Identify which cell holds the provided text, then report its (X, Y) central coordinate. 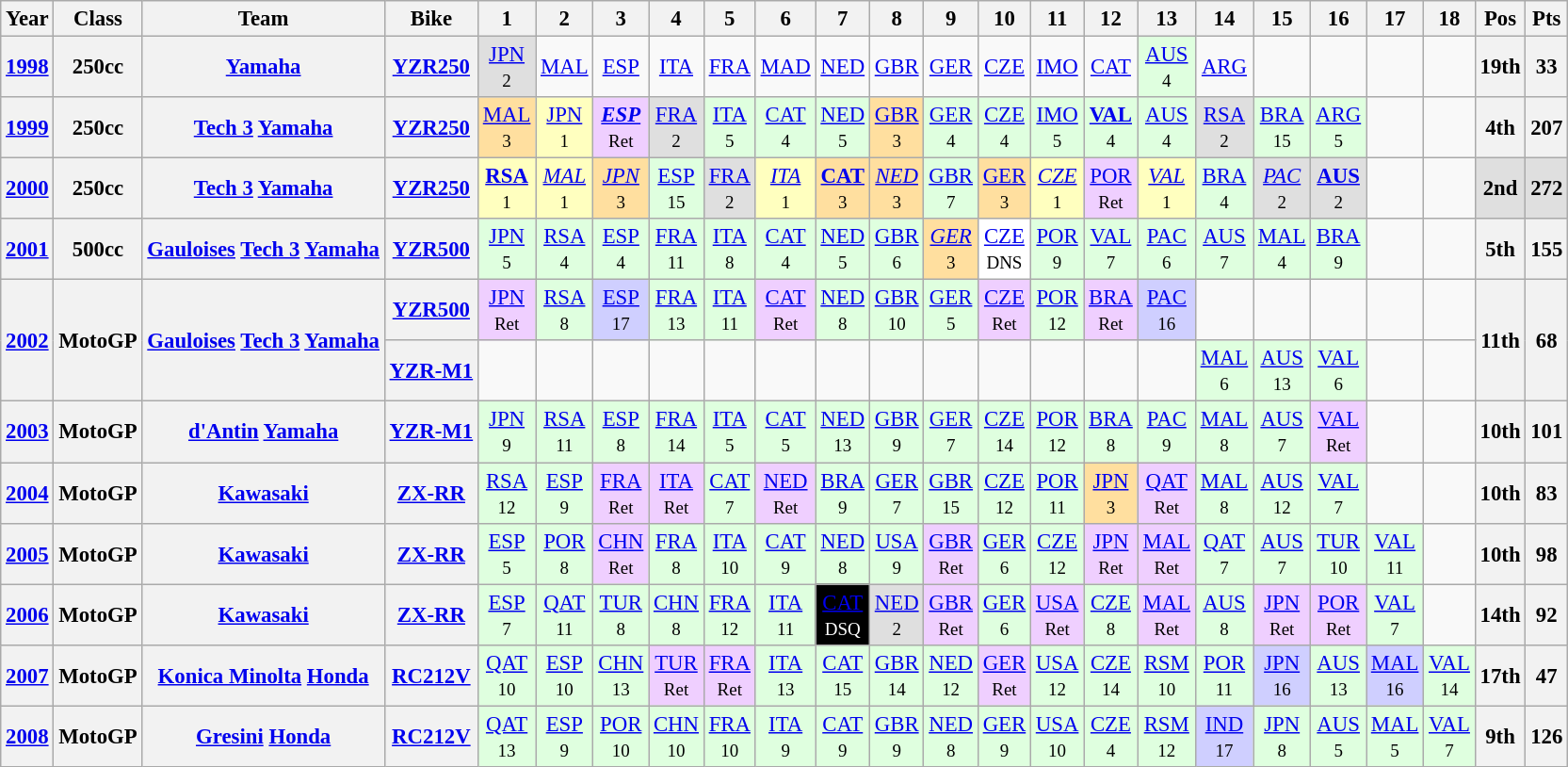
d'Antin Yamaha (264, 432)
Yamaha (264, 68)
POR9 (1058, 249)
68 (1546, 341)
GER5 (951, 311)
ITA1 (785, 188)
RSA11 (565, 432)
NED2 (897, 614)
BRA8 (1111, 432)
18 (1449, 19)
ESP10 (565, 675)
GBR10 (897, 311)
MAL (565, 68)
GBR (897, 68)
CZE (1004, 68)
101 (1546, 432)
RSA1 (507, 188)
83 (1546, 494)
JPN5 (507, 249)
CATRet (785, 311)
BRA15 (1283, 128)
2002 (27, 341)
Gresini Honda (264, 737)
MAL3 (507, 128)
CZE1 (1058, 188)
ESP17 (622, 311)
2000 (27, 188)
ITA10 (729, 554)
ARG5 (1339, 128)
GBR7 (951, 188)
10 (1004, 19)
126 (1546, 737)
1998 (27, 68)
USA9 (897, 554)
BRARet (1111, 311)
2005 (27, 554)
19th (1500, 68)
33 (1546, 68)
9th (1500, 737)
QAT10 (507, 675)
7 (842, 19)
FRA13 (676, 311)
CHNRet (622, 554)
CAT (1111, 68)
VAL6 (1339, 371)
GBR15 (951, 494)
2nd (1500, 188)
GERRet (1004, 675)
14 (1224, 19)
ITA9 (785, 737)
11 (1058, 19)
Year (27, 19)
TUR10 (1339, 554)
ESP8 (622, 432)
GBR6 (897, 249)
14th (1500, 614)
11th (1500, 341)
ITA8 (729, 249)
NED (842, 68)
FRA12 (729, 614)
17 (1394, 19)
GER9 (1004, 737)
FRA10 (729, 737)
USA10 (1058, 737)
MAD (785, 68)
TUR8 (622, 614)
FRA (729, 68)
CZEDNS (1004, 249)
ITA13 (785, 675)
RSA12 (507, 494)
NED12 (951, 675)
2006 (27, 614)
VAL4 (1111, 128)
MAL5 (1394, 737)
VAL11 (1394, 554)
9 (951, 19)
ARG (1224, 68)
USARet (1058, 614)
AUS8 (1224, 614)
IMO5 (1058, 128)
FRA8 (676, 554)
2004 (27, 494)
Class (98, 19)
JPN8 (1283, 737)
ESP (622, 68)
MAL16 (1394, 675)
JPN2 (507, 68)
POR8 (565, 554)
ESPRet (622, 128)
CZERet (1004, 311)
JPN16 (1283, 675)
16 (1339, 19)
Pts (1546, 19)
4th (1500, 128)
CATDSQ (842, 614)
QATRet (1166, 494)
2 (565, 19)
Konica Minolta Honda (264, 675)
272 (1546, 188)
IMO (1058, 68)
MAL6 (1224, 371)
ITARet (676, 494)
ESP15 (676, 188)
1999 (27, 128)
15 (1283, 19)
MAL1 (565, 188)
GBR14 (897, 675)
2003 (27, 432)
92 (1546, 614)
NEDRet (785, 494)
2007 (27, 675)
CAT3 (842, 188)
5 (729, 19)
17th (1500, 675)
FRA11 (676, 249)
PAC16 (1166, 311)
12 (1111, 19)
IND17 (1224, 737)
MAL4 (1283, 249)
CZE8 (1111, 614)
JPN1 (565, 128)
ESP5 (507, 554)
GER4 (951, 128)
TURRet (676, 675)
AUS12 (1283, 494)
QAT11 (565, 614)
VAL14 (1449, 675)
RSA8 (565, 311)
RSA4 (565, 249)
CAT5 (785, 432)
CHN10 (676, 737)
155 (1546, 249)
ESP4 (622, 249)
POR10 (622, 737)
PAC9 (1166, 432)
VALRet (1339, 432)
PAC2 (1283, 188)
47 (1546, 675)
CHN8 (676, 614)
GER (951, 68)
CAT7 (729, 494)
98 (1546, 554)
RSA2 (1224, 128)
3 (622, 19)
PAC6 (1166, 249)
FRA14 (676, 432)
JPN9 (507, 432)
QAT13 (507, 737)
500cc (98, 249)
QAT7 (1224, 554)
1 (507, 19)
13 (1166, 19)
NED3 (897, 188)
USA12 (1058, 675)
ESP7 (507, 614)
VAL1 (1166, 188)
ITA (676, 68)
AUS5 (1339, 737)
NED13 (842, 432)
2001 (27, 249)
CAT15 (842, 675)
5th (1500, 249)
8 (897, 19)
RSM12 (1166, 737)
GBR3 (897, 128)
BRA4 (1224, 188)
CHN13 (622, 675)
AUS2 (1339, 188)
6 (785, 19)
207 (1546, 128)
Pos (1500, 19)
Team (264, 19)
2008 (27, 737)
Bike (431, 19)
4 (676, 19)
RSM10 (1166, 675)
